Provide the (x, y) coordinate of the cell's center where the given text is located.  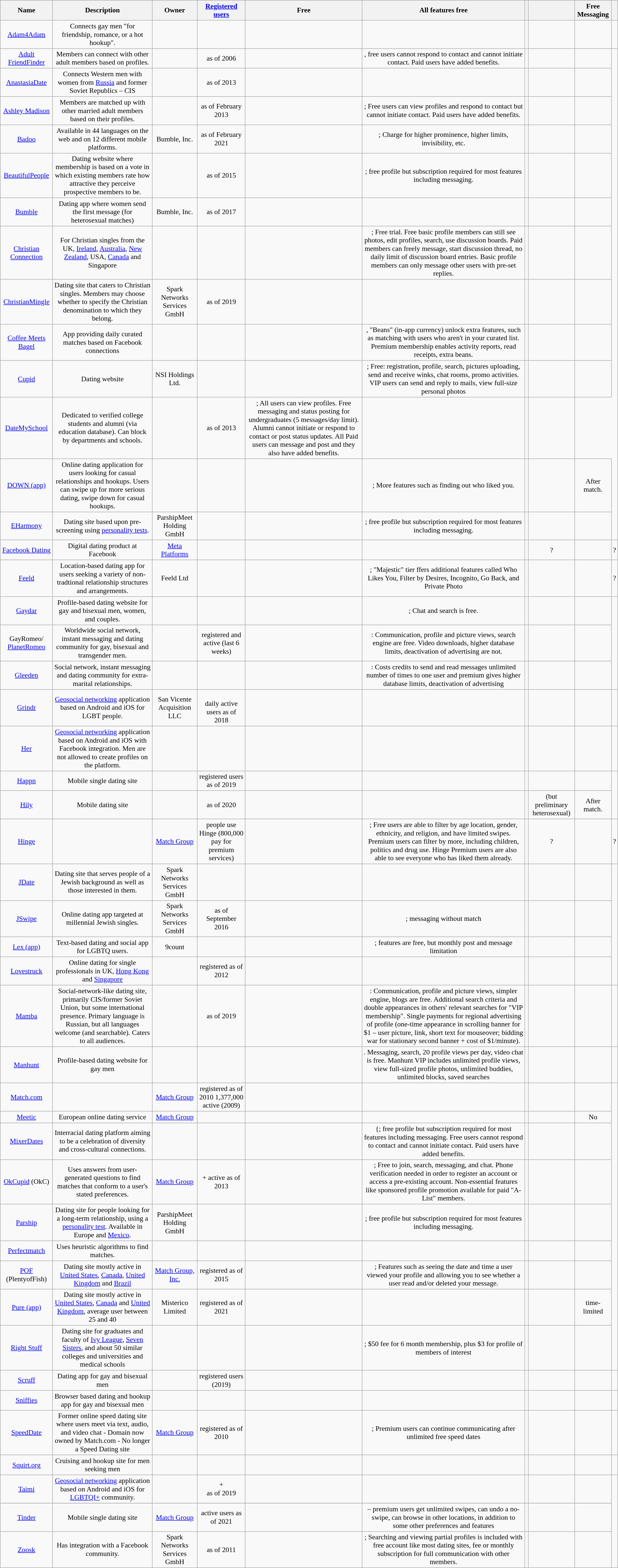
registered as of 2010 1,377,000 active (2009) (221, 1097)
Members are matched up with other married adult members based on their profiles. (102, 111)
Lex (app) (27, 947)
Mamba (27, 1016)
– premium users get unlimited swipes, can undo a no-swipe, can browse in other locations, in addition to some other preferences and features (443, 1517)
Geosocial networking application based on Android and iOS for LGBTQI+ community. (102, 1489)
Lovestruck (27, 971)
Dating app where women send the first message (for heterosexual matches) (102, 212)
Uses heuristic algorithms to find matches. (102, 1251)
Text-based dating and social app for LGBTQ users. (102, 947)
registered as of 2015 (221, 1275)
9count (175, 947)
registered as of 2010 (221, 1433)
No (593, 1117)
+as of 2019 (221, 1489)
Parship (27, 1223)
EHarmony (27, 526)
Meta Platforms (175, 550)
Hily (27, 805)
as of September 2016 (221, 919)
Dating site for people looking for a long-term relationship, using a personality test. Available in Europe and Mexico. (102, 1223)
Zoosk (27, 1550)
Gaydar (27, 611)
Pure (app) (27, 1307)
; Free users can view profiles and respond to contact but cannot initiate contact. Paid users have added benefits. (443, 111)
active users as of 2021 (221, 1517)
Match Group, Inc. (175, 1275)
Description (102, 10)
Interracial dating platform aiming to be a celebration of diversity and cross-cultural connections. (102, 1141)
; Chat and search is free. (443, 611)
Dating site that serves people of a Jewish background as well as those interested in them. (102, 882)
; Premium users can continue communicating after unlimited free speed dates (443, 1433)
Ashley Madison (27, 111)
GayRomeo/ PlanetRomeo (27, 643)
Her (27, 748)
Geosocial networking application based on Android and iOS with Facebook integration. Men are not allowed to create profiles on the platform. (102, 748)
DOWN (app) (27, 486)
Cupid (27, 379)
Uses answers from user-generated questions to find matches that conform to a user's stated preferences. (102, 1182)
Sniffies (27, 1401)
registered users as of 2019 (221, 781)
Dating site for graduates and faculty of Ivy League, Seven Sisters, and about 50 similar colleges and universities and medical schools (102, 1348)
Gleeden (27, 676)
: Costs credits to send and read messages unlimited number of times to one user and premium gives higher database limits, deactivation of advertising (443, 676)
Taimi (27, 1489)
DateMySchool (27, 428)
registered as of 2012 (221, 971)
SpeedDate (27, 1433)
Adult FriendFinder (27, 59)
Manhunt (27, 1065)
Dating site that caters to Christian singles. Members may choose whether to specify the Christian denomination to which they belong. (102, 302)
Social network, instant messaging and dating community for extra-marital relationships. (102, 676)
Profile-based dating website for gay and bisexual men, women, and couples. (102, 611)
All features free (443, 10)
Dating website (102, 379)
Available in 44 languages on the web and on 12 different mobile platforms. (102, 139)
Badoo (27, 139)
registered as of 2021 (221, 1307)
registered users (2019) (221, 1380)
; $50 fee for 6 month membership, plus $3 for profile of members of interest (443, 1348)
daily active users as of 2018 (221, 708)
Connects gay men "for friendship, romance, or a hot hookup". (102, 35)
: Communication, profile and picture views, search engine are free. Video downloads, higher database limits, deactivation of advertising are not. (443, 643)
BeautifulPeople (27, 176)
European online dating service (102, 1117)
Dedicated to verified college students and alumni (via education database). Can block by departments and schools. (102, 428)
AnastasiaDate (27, 83)
Grindr (27, 708)
Dating site mostly active in United States, Canada, United Kingdom and Brazil (102, 1275)
ChristianMingle (27, 302)
For Christian singles from the UK, Ireland, Australia, New Zealand, USA, Canada and Singapore (102, 253)
; features are free, but monthly post and message limitation (443, 947)
Dating site based upon pre-screening using personality tests. (102, 526)
Members can connect with other adult members based on profiles. (102, 59)
as of 2006 (221, 59)
Name (27, 10)
OkCupid (OkC) (27, 1182)
Mobile dating site (102, 805)
Feeld (27, 578)
Cruising and hookup site for men seeking men (102, 1465)
people use Hinge (800,000 pay for premium services) (221, 842)
Browser based dating and hookup app for gay and bisexual men (102, 1401)
Free (304, 10)
Perfectmatch (27, 1251)
; Charge for higher prominence, higher limits, invisibility, etc. (443, 139)
Christian Connection (27, 253)
Owner (175, 10)
JDate (27, 882)
Location-based dating app for users seeking a variety of non-tradtional relationship structures and arrangements. (102, 578)
; Features such as seeing the date and time a user viewed your profile and allowing you to see whether a user read and/or deleted your message. (443, 1275)
Adam4Adam (27, 35)
POF (PlentyofFish) (27, 1275)
Match.com (27, 1097)
; messaging without match (443, 919)
as of February 2021 (221, 139)
Free Messaging (593, 10)
Happn (27, 781)
as of 2017 (221, 212)
Dating site mostly active in United States, Canada and United Kingdom, average user between 25 and 40 (102, 1307)
Online dating for single professionals in UK, Hong Kong and Singapore (102, 971)
App providing daily curated matches based on Facebook connections (102, 342)
Profile-based dating website for gay men (102, 1065)
Facebook Dating (27, 550)
Has integration with a Facebook community. (102, 1550)
registered and active (last 6 weeks) (221, 643)
Hinge (27, 842)
Feeld Ltd (175, 578)
Worldwide social network, instant messaging and dating community for gay, bisexual and transgender men. (102, 643)
Coffee Meets Bagel (27, 342)
; More features such as finding out who liked you. (443, 486)
Geosocial networking application based on Android and iOS for LGBT people. (102, 708)
San Vicente Acquisition LLC (175, 708)
as of February 2013 (221, 111)
Scruff (27, 1380)
Right Stuff (27, 1348)
Meetic (27, 1117)
Digital dating product at Facebook (102, 550)
Connects Western men with women from Russia and former Soviet Republics – CIS (102, 83)
; "Majestic" tier ffers additional features called Who Likes You, Filter by Desires, Incognito, Go Back, and Private Photo (443, 578)
time-limited (593, 1307)
Tinder (27, 1517)
Dating app for gay and bisexual men (102, 1380)
Former online speed dating site where users meet via text, audio, and video chat - Domain now owned by Match.com - No longer a Speed Dating site (102, 1433)
as of 2020 (221, 805)
Online dating app targeted at millennial Jewish singles. (102, 919)
Squirt.org (27, 1465)
Registered users (221, 10)
(but preliminary heterosexual) (552, 805)
NSI Holdings Ltd. (175, 379)
+ active as of 2013 (221, 1182)
Bumble (27, 212)
as of 2015 (221, 176)
Dating website where membership is based on a vote in which existing members rate how attractive they perceive prospective members to be. (102, 176)
MixerDates (27, 1141)
JSwipe (27, 919)
Misterico Limited (175, 1307)
, free users cannot respond to contact and cannot initiate contact. Paid users have added benefits. (443, 59)
as of 2011 (221, 1550)
